Determine the [x, y] coordinate at the center of the cell enclosing the given text.  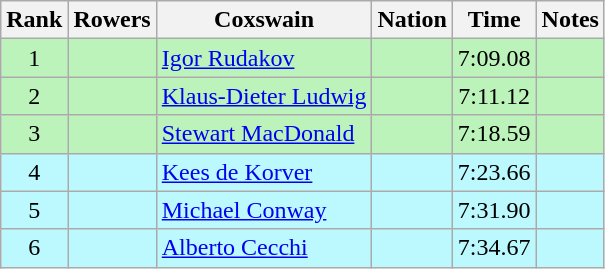
Kees de Korver [264, 172]
7:23.66 [494, 172]
5 [34, 210]
Stewart MacDonald [264, 134]
7:11.12 [494, 96]
7:09.08 [494, 58]
4 [34, 172]
7:34.67 [494, 248]
Michael Conway [264, 210]
1 [34, 58]
Alberto Cecchi [264, 248]
Notes [570, 20]
Rank [34, 20]
7:31.90 [494, 210]
3 [34, 134]
2 [34, 96]
6 [34, 248]
Nation [412, 20]
Igor Rudakov [264, 58]
7:18.59 [494, 134]
Time [494, 20]
Rowers [112, 20]
Klaus-Dieter Ludwig [264, 96]
Coxswain [264, 20]
